Return the [x, y] coordinate for the center point of the cell that contains the specified text.  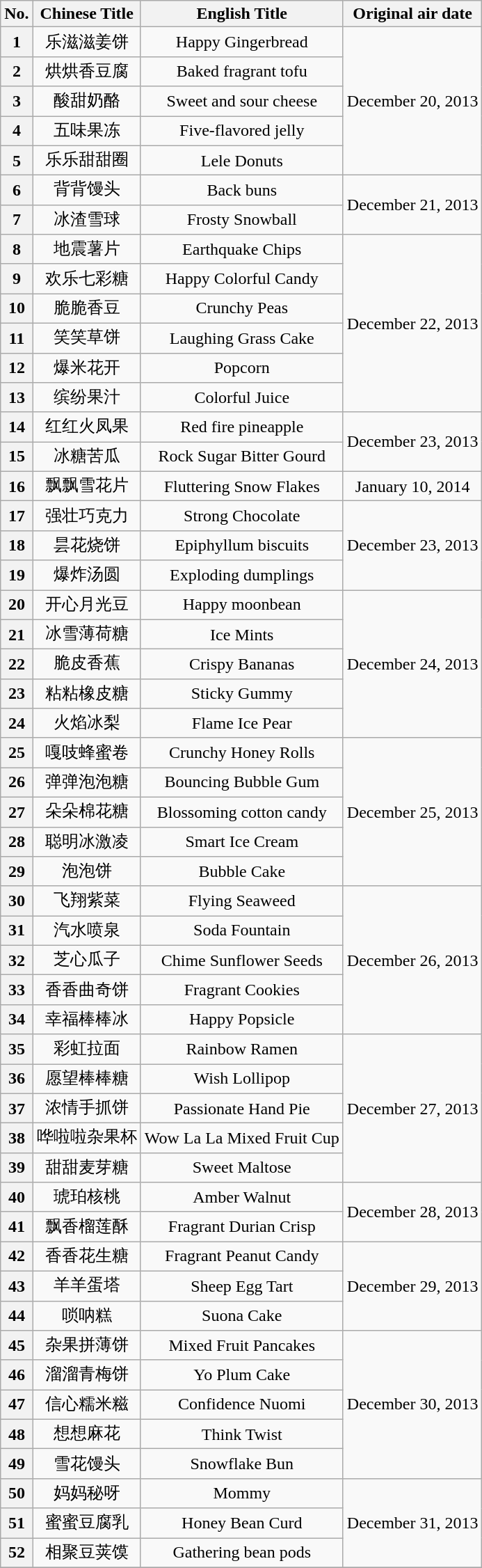
Blossoming cotton candy [242, 811]
妈妈秘呀 [86, 1494]
English Title [242, 14]
雪花馒头 [86, 1464]
37 [17, 1108]
Bouncing Bubble Gum [242, 782]
笑笑草饼 [86, 338]
Fragrant Peanut Candy [242, 1257]
December 21, 2013 [412, 205]
酸甜奶酪 [86, 102]
Suona Cake [242, 1315]
Bubble Cake [242, 871]
Five-flavored jelly [242, 131]
39 [17, 1168]
Happy Gingerbread [242, 42]
4 [17, 131]
10 [17, 309]
粘粘橡皮糖 [86, 693]
香香曲奇饼 [86, 990]
30 [17, 901]
烘烘香豆腐 [86, 71]
Fragrant Durian Crisp [242, 1226]
Fluttering Snow Flakes [242, 486]
Gathering bean pods [242, 1553]
Original air date [412, 14]
December 30, 2013 [412, 1404]
22 [17, 664]
49 [17, 1464]
20 [17, 605]
December 24, 2013 [412, 664]
飞翔紫菜 [86, 901]
琥珀核桃 [86, 1197]
Ice Mints [242, 635]
5 [17, 160]
爆炸汤圆 [86, 575]
Mixed Fruit Pancakes [242, 1346]
18 [17, 546]
Smart Ice Cream [242, 842]
Rainbow Ramen [242, 1050]
Rock Sugar Bitter Gourd [242, 457]
乐乐甜甜圈 [86, 160]
杂果拼薄饼 [86, 1346]
聪明冰激凌 [86, 842]
Popcorn [242, 367]
相聚豆荚馍 [86, 1553]
14 [17, 427]
6 [17, 191]
28 [17, 842]
Crunchy Peas [242, 309]
42 [17, 1257]
23 [17, 693]
Happy Popsicle [242, 1019]
Yo Plum Cake [242, 1375]
December 22, 2013 [412, 323]
甜甜麦芽糖 [86, 1168]
Snowflake Bun [242, 1464]
29 [17, 871]
冰糖苦瓜 [86, 457]
Frosty Snowball [242, 220]
11 [17, 338]
Strong Chocolate [242, 516]
Amber Walnut [242, 1197]
December 26, 2013 [412, 960]
汽水喷泉 [86, 931]
地震薯片 [86, 249]
31 [17, 931]
Lele Donuts [242, 160]
December 20, 2013 [412, 102]
Confidence Nuomi [242, 1404]
Sticky Gummy [242, 693]
41 [17, 1226]
15 [17, 457]
Epiphyllum biscuits [242, 546]
溜溜青梅饼 [86, 1375]
47 [17, 1404]
Wish Lollipop [242, 1079]
46 [17, 1375]
December 28, 2013 [412, 1212]
想想麻花 [86, 1434]
脆皮香蕉 [86, 664]
朵朵棉花糖 [86, 811]
火焰冰梨 [86, 724]
乐滋滋姜饼 [86, 42]
飘飘雪花片 [86, 486]
32 [17, 960]
蜜蜜豆腐乳 [86, 1523]
27 [17, 811]
44 [17, 1315]
Flying Seaweed [242, 901]
Chinese Title [86, 14]
52 [17, 1553]
Mommy [242, 1494]
昙花烧饼 [86, 546]
9 [17, 278]
Earthquake Chips [242, 249]
1 [17, 42]
24 [17, 724]
December 31, 2013 [412, 1523]
December 29, 2013 [412, 1286]
17 [17, 516]
26 [17, 782]
唢呐糕 [86, 1315]
五味果冻 [86, 131]
33 [17, 990]
爆米花开 [86, 367]
Think Twist [242, 1434]
34 [17, 1019]
Crispy Bananas [242, 664]
38 [17, 1139]
Flame Ice Pear [242, 724]
Sweet and sour cheese [242, 102]
浓情手抓饼 [86, 1108]
Baked fragrant tofu [242, 71]
35 [17, 1050]
欢乐七彩糖 [86, 278]
香香花生糖 [86, 1257]
Chime Sunflower Seeds [242, 960]
Exploding dumplings [242, 575]
2 [17, 71]
December 25, 2013 [412, 811]
Honey Bean Curd [242, 1523]
背背馒头 [86, 191]
红红火凤果 [86, 427]
芝心瓜子 [86, 960]
开心月光豆 [86, 605]
Colorful Juice [242, 398]
Happy Colorful Candy [242, 278]
嘎吱蜂蜜卷 [86, 753]
信心糯米糍 [86, 1404]
Fragrant Cookies [242, 990]
45 [17, 1346]
16 [17, 486]
No. [17, 14]
19 [17, 575]
哗啦啦杂果杯 [86, 1139]
冰雪薄荷糖 [86, 635]
Red fire pineapple [242, 427]
Sheep Egg Tart [242, 1286]
13 [17, 398]
愿望棒棒糖 [86, 1079]
冰渣雪球 [86, 220]
36 [17, 1079]
幸福棒棒冰 [86, 1019]
Wow La La Mixed Fruit Cup [242, 1139]
January 10, 2014 [412, 486]
缤纷果汁 [86, 398]
脆脆香豆 [86, 309]
21 [17, 635]
8 [17, 249]
Passionate Hand Pie [242, 1108]
Back buns [242, 191]
弹弹泡泡糖 [86, 782]
Soda Fountain [242, 931]
Happy moonbean [242, 605]
43 [17, 1286]
Laughing Grass Cake [242, 338]
40 [17, 1197]
飘香榴莲酥 [86, 1226]
48 [17, 1434]
51 [17, 1523]
强壮巧克力 [86, 516]
彩虹拉面 [86, 1050]
3 [17, 102]
Sweet Maltose [242, 1168]
羊羊蛋塔 [86, 1286]
50 [17, 1494]
泡泡饼 [86, 871]
7 [17, 220]
12 [17, 367]
December 27, 2013 [412, 1108]
25 [17, 753]
Crunchy Honey Rolls [242, 753]
